Search for the cell housing the specified text and yield its (X, Y) center coordinate. 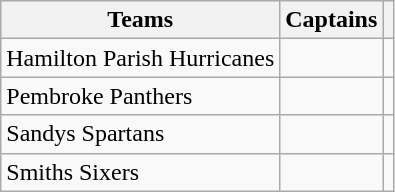
Teams (140, 20)
Smiths Sixers (140, 172)
Captains (332, 20)
Hamilton Parish Hurricanes (140, 58)
Pembroke Panthers (140, 96)
Sandys Spartans (140, 134)
